Scan for the cell matching the given text and deliver its (x, y) coordinate at center. 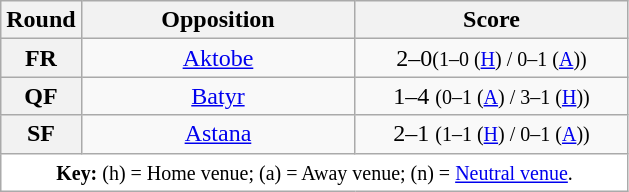
FR (41, 58)
2–0(1–0 (H) / 0–1 (A)) (492, 58)
Key: (h) = Home venue; (a) = Away venue; (n) = Neutral venue. (315, 172)
Opposition (218, 20)
QF (41, 96)
Score (492, 20)
Astana (218, 134)
2–1 (1–1 (H) / 0–1 (A)) (492, 134)
Aktobe (218, 58)
SF (41, 134)
1–4 (0–1 (A) / 3–1 (H)) (492, 96)
Batyr (218, 96)
Round (41, 20)
